Detect which cell encompasses the target text, then output its [X, Y] center coordinate. 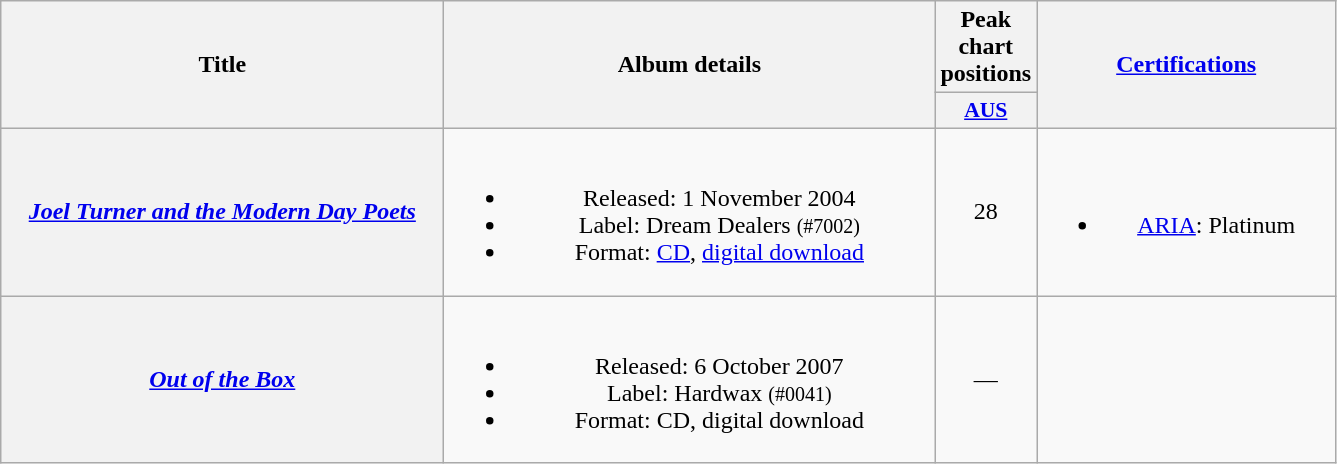
Released: 6 October 2007Label: Hardwax (#0041)Format: CD, digital download [690, 380]
28 [986, 212]
Joel Turner and the Modern Day Poets [222, 212]
Certifications [1186, 65]
Peak chart positions [986, 47]
Released: 1 November 2004Label: Dream Dealers (#7002)Format: CD, digital download [690, 212]
Out of the Box [222, 380]
— [986, 380]
ARIA: Platinum [1186, 212]
Album details [690, 65]
AUS [986, 111]
Title [222, 65]
